Provide the [X, Y] coordinate of the cell's center where the given text is located.  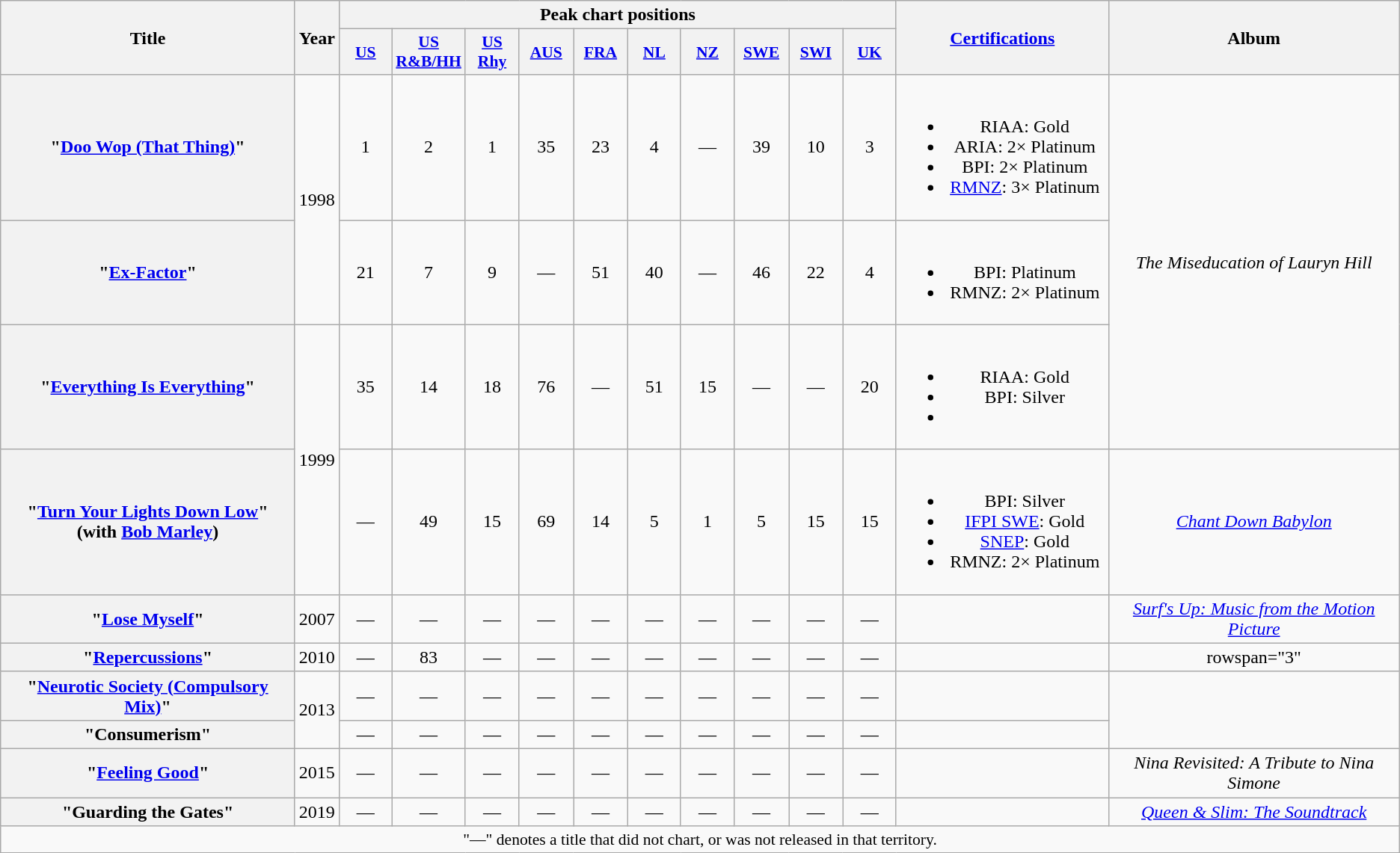
Title [148, 37]
"Consumerism" [148, 734]
46 [761, 272]
22 [816, 272]
NL [654, 52]
2013 [317, 710]
Peak chart positions [618, 15]
"Neurotic Society (Compulsory Mix)" [148, 695]
US [365, 52]
2015 [317, 773]
23 [601, 147]
"—" denotes a title that did not chart, or was not released in that territory. [700, 840]
Album [1253, 37]
20 [869, 387]
The Miseducation of Lauryn Hill [1253, 262]
40 [654, 272]
Nina Revisited: A Tribute to Nina Simone [1253, 773]
21 [365, 272]
"Turn Your Lights Down Low"(with Bob Marley) [148, 522]
Year [317, 37]
NZ [707, 52]
RIAA: GoldARIA: 2× PlatinumBPI: 2× PlatinumRMNZ: 3× Platinum [1002, 147]
BPI: PlatinumRMNZ: 2× Platinum [1002, 272]
3 [869, 147]
Chant Down Babylon [1253, 522]
RIAA: GoldBPI: Silver [1002, 387]
10 [816, 147]
83 [429, 657]
Queen & Slim: The Soundtrack [1253, 811]
US Rhy [492, 52]
49 [429, 522]
UK [869, 52]
"Repercussions" [148, 657]
US R&B/HH [429, 52]
2 [429, 147]
Surf's Up: Music from the Motion Picture [1253, 619]
"Feeling Good" [148, 773]
"Lose Myself" [148, 619]
"Doo Wop (That Thing)" [148, 147]
1998 [317, 200]
2019 [317, 811]
SWE [761, 52]
69 [546, 522]
2010 [317, 657]
"Guarding the Gates" [148, 811]
18 [492, 387]
Certifications [1002, 37]
39 [761, 147]
7 [429, 272]
9 [492, 272]
AUS [546, 52]
2007 [317, 619]
rowspan="3" [1253, 657]
"Ex-Factor" [148, 272]
76 [546, 387]
1999 [317, 459]
BPI: SilverIFPI SWE: GoldSNEP: GoldRMNZ: 2× Platinum [1002, 522]
SWI [816, 52]
FRA [601, 52]
"Everything Is Everything" [148, 387]
